Detect which cell encompasses the target text, then output its [X, Y] center coordinate. 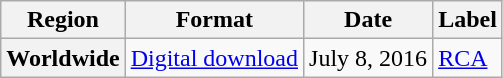
July 8, 2016 [368, 58]
Worldwide [63, 58]
Format [214, 20]
Label [468, 20]
Region [63, 20]
Digital download [214, 58]
Date [368, 20]
RCA [468, 58]
